Determine the (x, y) coordinate at the center of the cell enclosing the given text.  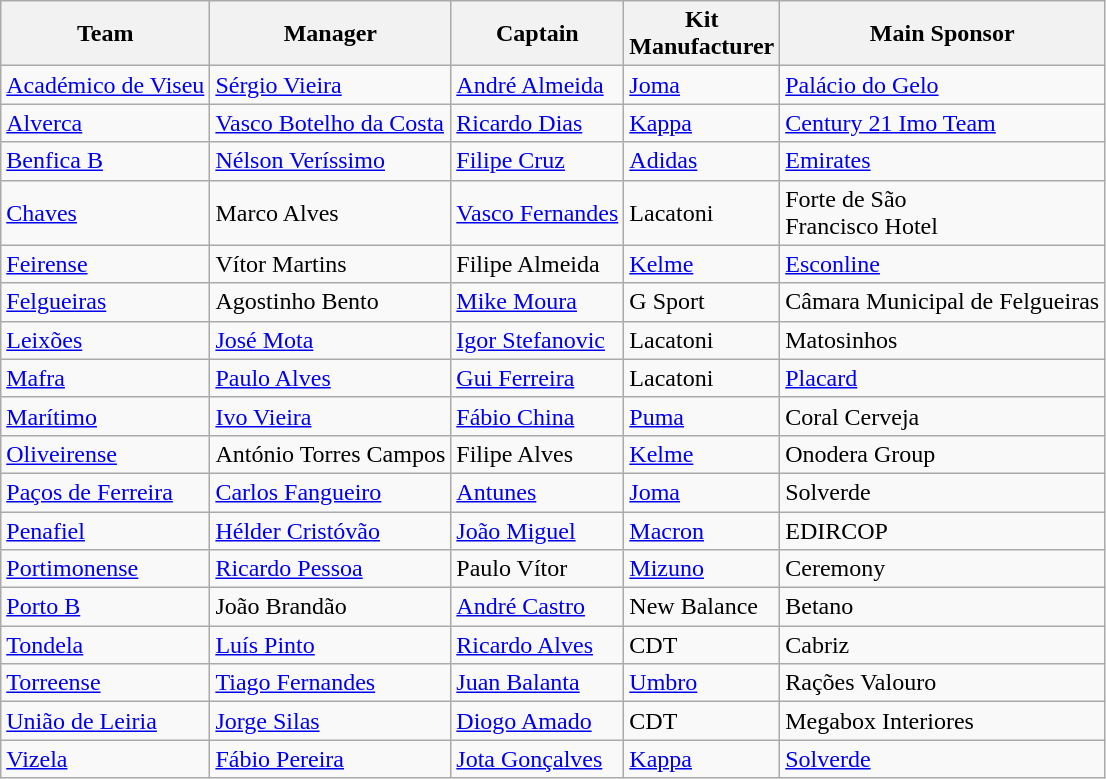
Carlos Fangueiro (330, 492)
Captain (538, 34)
Vasco Fernandes (538, 212)
Alverca (106, 123)
Matosinhos (942, 340)
Adidas (702, 161)
Placard (942, 378)
Filipe Alves (538, 454)
Umbro (702, 683)
João Miguel (538, 531)
Ricardo Alves (538, 645)
Nélson Veríssimo (330, 161)
Fábio China (538, 416)
André Castro (538, 607)
EDIRCOP (942, 531)
Benfica B (106, 161)
Vasco Botelho da Costa (330, 123)
Puma (702, 416)
Vítor Martins (330, 264)
Coral Cerveja (942, 416)
José Mota (330, 340)
Emirates (942, 161)
Manager (330, 34)
Felgueiras (106, 302)
Oliveirense (106, 454)
KitManufacturer (702, 34)
Century 21 Imo Team (942, 123)
Megabox Interiores (942, 721)
Porto B (106, 607)
Vizela (106, 759)
G Sport (702, 302)
Sérgio Vieira (330, 85)
Ricardo Pessoa (330, 569)
Ceremony (942, 569)
Paços de Ferreira (106, 492)
Main Sponsor (942, 34)
Cabriz (942, 645)
André Almeida (538, 85)
João Brandão (330, 607)
Onodera Group (942, 454)
Ricardo Dias (538, 123)
New Balance (702, 607)
Diogo Amado (538, 721)
Jota Gonçalves (538, 759)
Mafra (106, 378)
Antunes (538, 492)
Hélder Cristóvão (330, 531)
Agostinho Bento (330, 302)
União de Leiria (106, 721)
Fábio Pereira (330, 759)
Ivo Vieira (330, 416)
Tiago Fernandes (330, 683)
António Torres Campos (330, 454)
Filipe Cruz (538, 161)
Marítimo (106, 416)
Esconline (942, 264)
Filipe Almeida (538, 264)
Luís Pinto (330, 645)
Jorge Silas (330, 721)
Gui Ferreira (538, 378)
Torreense (106, 683)
Chaves (106, 212)
Rações Valouro (942, 683)
Team (106, 34)
Macron (702, 531)
Penafiel (106, 531)
Betano (942, 607)
Feirense (106, 264)
Paulo Vítor (538, 569)
Palácio do Gelo (942, 85)
Juan Balanta (538, 683)
Igor Stefanovic (538, 340)
Portimonense (106, 569)
Câmara Municipal de Felgueiras (942, 302)
Tondela (106, 645)
Académico de Viseu (106, 85)
Mizuno (702, 569)
Forte de SãoFrancisco Hotel (942, 212)
Mike Moura (538, 302)
Leixões (106, 340)
Paulo Alves (330, 378)
Marco Alves (330, 212)
